Search for the cell housing the specified text and yield its [X, Y] center coordinate. 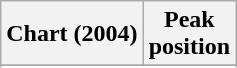
Peak position [189, 34]
Chart (2004) [72, 34]
